Scan for the cell matching the given text and deliver its (x, y) coordinate at center. 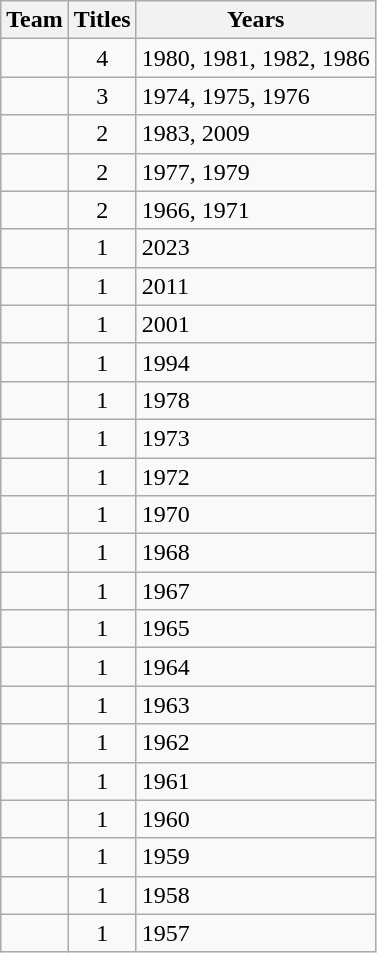
1968 (256, 553)
1961 (256, 781)
1983, 2009 (256, 134)
1974, 1975, 1976 (256, 96)
Titles (102, 20)
1966, 1971 (256, 210)
1994 (256, 362)
Team (35, 20)
2011 (256, 286)
1972 (256, 477)
1958 (256, 895)
1964 (256, 667)
1965 (256, 629)
3 (102, 96)
1973 (256, 438)
1963 (256, 705)
2023 (256, 248)
4 (102, 58)
1959 (256, 857)
1980, 1981, 1982, 1986 (256, 58)
1978 (256, 400)
1960 (256, 819)
1967 (256, 591)
1962 (256, 743)
1970 (256, 515)
Years (256, 20)
2001 (256, 324)
1977, 1979 (256, 172)
1957 (256, 933)
